Return (x, y) of the center of cell containing provided text 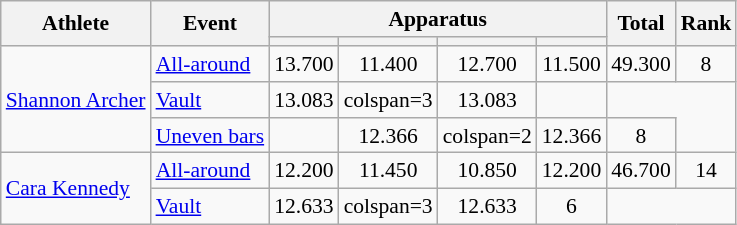
Apparatus (438, 19)
46.700 (640, 171)
13.700 (304, 64)
Uneven bars (210, 136)
6 (572, 207)
colspan=2 (488, 136)
12.700 (488, 64)
Athlete (76, 24)
49.300 (640, 64)
Total (640, 24)
Rank (706, 24)
Event (210, 24)
Shannon Archer (76, 100)
11.500 (572, 64)
Cara Kennedy (76, 188)
14 (706, 171)
11.400 (388, 64)
11.450 (388, 171)
10.850 (488, 171)
